Determine the (x, y) coordinate at the center of the cell enclosing the given text.  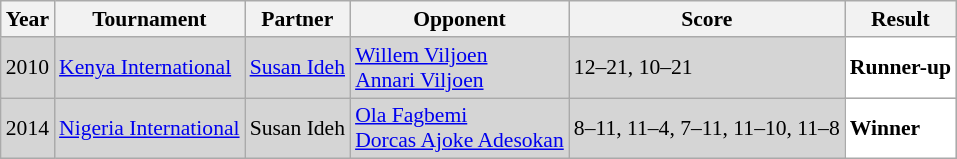
Partner (298, 19)
Ola Fagbemi Dorcas Ajoke Adesokan (460, 128)
Winner (900, 128)
12–21, 10–21 (707, 68)
Nigeria International (150, 128)
8–11, 11–4, 7–11, 11–10, 11–8 (707, 128)
Year (28, 19)
Result (900, 19)
2010 (28, 68)
Kenya International (150, 68)
Score (707, 19)
Runner-up (900, 68)
Willem Viljoen Annari Viljoen (460, 68)
Tournament (150, 19)
2014 (28, 128)
Opponent (460, 19)
